Pinpoint the cell where the given text exists, returning its (x, y) midpoint coordinate. 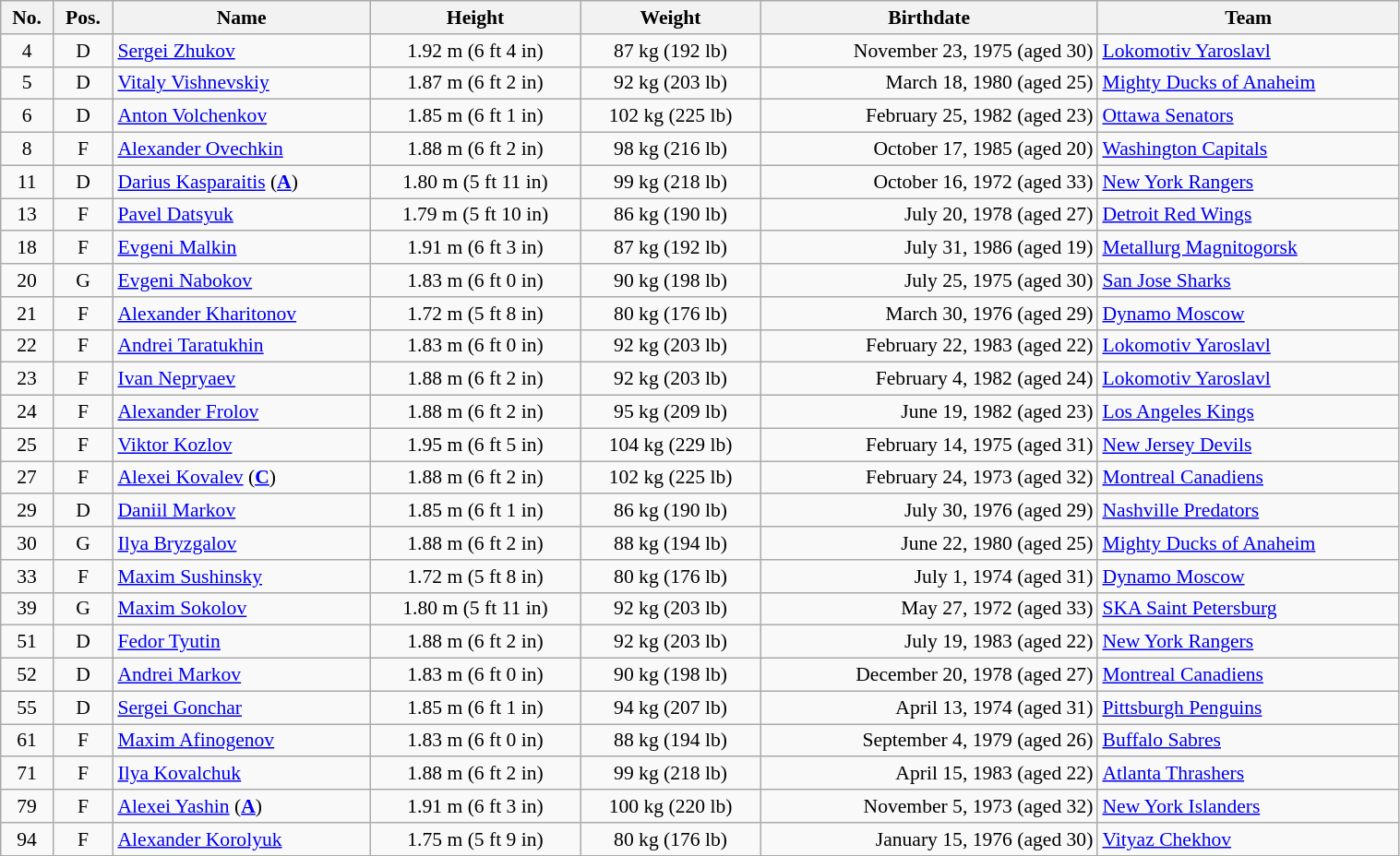
1.95 m (6 ft 5 in) (475, 445)
December 20, 1978 (aged 27) (928, 675)
Alexei Kovalev (C) (242, 478)
February 24, 1973 (aged 32) (928, 478)
Height (475, 18)
Detroit Red Wings (1248, 215)
51 (28, 642)
Alexander Ovechkin (242, 149)
April 15, 1983 (aged 22) (928, 774)
Alexei Yashin (A) (242, 806)
February 4, 1982 (aged 24) (928, 379)
Pittsburgh Penguins (1248, 707)
21 (28, 314)
Alexander Kharitonov (242, 314)
1.79 m (5 ft 10 in) (475, 215)
June 19, 1982 (aged 23) (928, 412)
Pavel Datsyuk (242, 215)
20 (28, 280)
September 4, 1979 (aged 26) (928, 741)
November 23, 1975 (aged 30) (928, 51)
1.75 m (5 ft 9 in) (475, 839)
6 (28, 116)
Los Angeles Kings (1248, 412)
No. (28, 18)
Fedor Tyutin (242, 642)
March 18, 1980 (aged 25) (928, 83)
27 (28, 478)
22 (28, 346)
52 (28, 675)
1.92 m (6 ft 4 in) (475, 51)
Vityaz Chekhov (1248, 839)
May 27, 1972 (aged 33) (928, 609)
Ilya Kovalchuk (242, 774)
Washington Capitals (1248, 149)
Nashville Predators (1248, 511)
24 (28, 412)
Sergei Gonchar (242, 707)
July 20, 1978 (aged 27) (928, 215)
Ivan Nepryaev (242, 379)
Metallurg Magnitogorsk (1248, 248)
Anton Volchenkov (242, 116)
1.87 m (6 ft 2 in) (475, 83)
October 16, 1972 (aged 33) (928, 182)
71 (28, 774)
Andrei Markov (242, 675)
Birthdate (928, 18)
April 13, 1974 (aged 31) (928, 707)
4 (28, 51)
Buffalo Sabres (1248, 741)
February 22, 1983 (aged 22) (928, 346)
Andrei Taratukhin (242, 346)
New Jersey Devils (1248, 445)
Alexander Frolov (242, 412)
July 25, 1975 (aged 30) (928, 280)
104 kg (229 lb) (670, 445)
94 (28, 839)
61 (28, 741)
November 5, 1973 (aged 32) (928, 806)
98 kg (216 lb) (670, 149)
San Jose Sharks (1248, 280)
February 14, 1975 (aged 31) (928, 445)
39 (28, 609)
Sergei Zhukov (242, 51)
SKA Saint Petersburg (1248, 609)
55 (28, 707)
94 kg (207 lb) (670, 707)
Name (242, 18)
25 (28, 445)
5 (28, 83)
Maxim Sushinsky (242, 577)
Weight (670, 18)
Atlanta Thrashers (1248, 774)
95 kg (209 lb) (670, 412)
January 15, 1976 (aged 30) (928, 839)
New York Islanders (1248, 806)
Alexander Korolyuk (242, 839)
8 (28, 149)
100 kg (220 lb) (670, 806)
Evgeni Malkin (242, 248)
Vitaly Vishnevskiy (242, 83)
July 31, 1986 (aged 19) (928, 248)
Ottawa Senators (1248, 116)
18 (28, 248)
Ilya Bryzgalov (242, 543)
Evgeni Nabokov (242, 280)
Pos. (83, 18)
July 30, 1976 (aged 29) (928, 511)
79 (28, 806)
Maxim Sokolov (242, 609)
Viktor Kozlov (242, 445)
23 (28, 379)
Team (1248, 18)
11 (28, 182)
October 17, 1985 (aged 20) (928, 149)
30 (28, 543)
March 30, 1976 (aged 29) (928, 314)
July 1, 1974 (aged 31) (928, 577)
33 (28, 577)
29 (28, 511)
Maxim Afinogenov (242, 741)
July 19, 1983 (aged 22) (928, 642)
February 25, 1982 (aged 23) (928, 116)
June 22, 1980 (aged 25) (928, 543)
Daniil Markov (242, 511)
13 (28, 215)
Darius Kasparaitis (A) (242, 182)
